Find where the given text appears and provide that cell's center as (X, Y) coordinate. 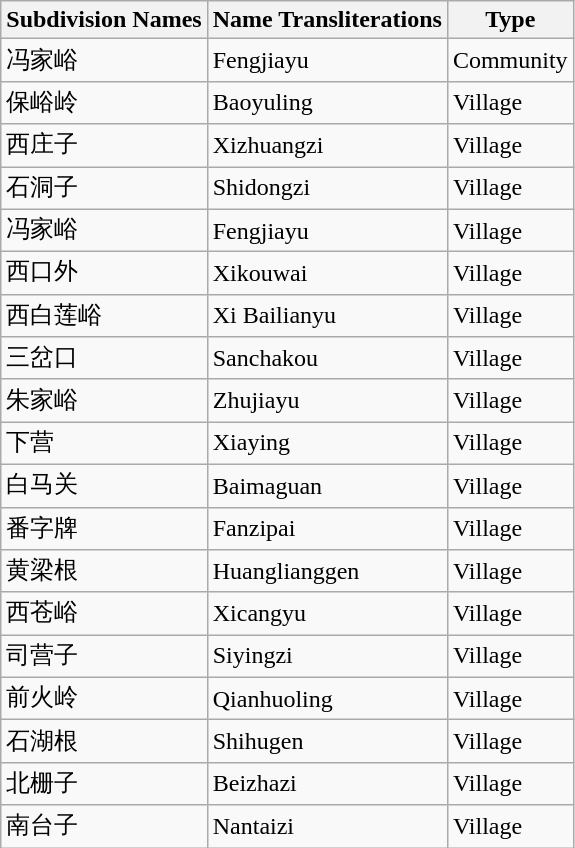
Zhujiayu (327, 400)
南台子 (104, 826)
番字牌 (104, 528)
前火岭 (104, 698)
Xikouwai (327, 274)
Qianhuoling (327, 698)
Community (510, 60)
Subdivision Names (104, 20)
Sanchakou (327, 358)
Xi Bailianyu (327, 316)
西口外 (104, 274)
Fanzipai (327, 528)
Shidongzi (327, 188)
石湖根 (104, 742)
朱家峪 (104, 400)
西白莲峪 (104, 316)
Baoyuling (327, 102)
Type (510, 20)
Siyingzi (327, 656)
Xiaying (327, 444)
下营 (104, 444)
司营子 (104, 656)
白马关 (104, 486)
Xicangyu (327, 614)
Baimaguan (327, 486)
Shihugen (327, 742)
Beizhazi (327, 784)
Name Transliterations (327, 20)
北栅子 (104, 784)
黄梁根 (104, 572)
保峪岭 (104, 102)
Xizhuangzi (327, 146)
西苍峪 (104, 614)
三岔口 (104, 358)
Huanglianggen (327, 572)
石洞子 (104, 188)
西庄子 (104, 146)
Nantaizi (327, 826)
